Search for the cell housing the specified text and yield its [X, Y] center coordinate. 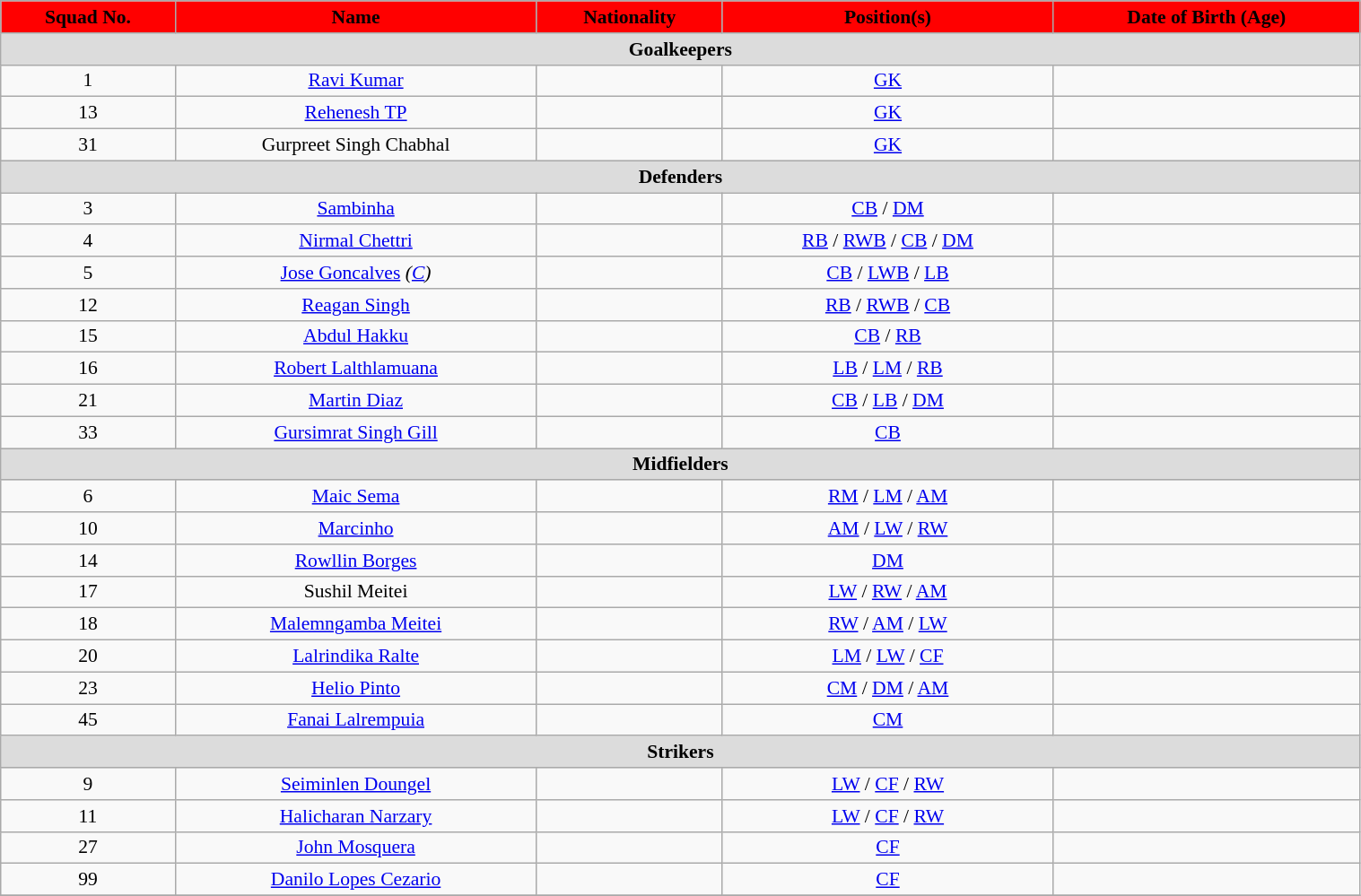
Gursimrat Singh Gill [355, 432]
13 [88, 113]
9 [88, 784]
Robert Lalthlamuana [355, 369]
Malemngamba Meitei [355, 624]
CB / LB / DM [887, 401]
Nirmal Chettri [355, 241]
CB [887, 432]
Lalrindika Ralte [355, 657]
10 [88, 528]
AM / LW / RW [887, 528]
1 [88, 81]
CM [887, 720]
Defenders [680, 177]
Fanai Lalrempuia [355, 720]
RB / RWB / CB [887, 305]
Maic Sema [355, 497]
LB / LM / RB [887, 369]
Seiminlen Doungel [355, 784]
RW / AM / LW [887, 624]
Halicharan Narzary [355, 816]
5 [88, 273]
21 [88, 401]
Gurpreet Singh Chabhal [355, 145]
20 [88, 657]
17 [88, 592]
Rowllin Borges [355, 561]
27 [88, 848]
31 [88, 145]
Abdul Hakku [355, 336]
John Mosquera [355, 848]
CB / DM [887, 209]
11 [88, 816]
RM / LM / AM [887, 497]
33 [88, 432]
Position(s) [887, 17]
Sambinha [355, 209]
Date of Birth (Age) [1207, 17]
3 [88, 209]
45 [88, 720]
Nationality [630, 17]
Rehenesh TP [355, 113]
RB / RWB / CB / DM [887, 241]
Ravi Kumar [355, 81]
Reagan Singh [355, 305]
16 [88, 369]
Marcinho [355, 528]
Martin Diaz [355, 401]
14 [88, 561]
6 [88, 497]
4 [88, 241]
Goalkeepers [680, 49]
23 [88, 688]
Helio Pinto [355, 688]
Squad No. [88, 17]
Strikers [680, 752]
CM / DM / AM [887, 688]
99 [88, 880]
Danilo Lopes Cezario [355, 880]
Name [355, 17]
Midfielders [680, 465]
CB / LWB / LB [887, 273]
LM / LW / CF [887, 657]
Sushil Meitei [355, 592]
LW / RW / AM [887, 592]
Jose Goncalves (C) [355, 273]
15 [88, 336]
CB / RB [887, 336]
DM [887, 561]
18 [88, 624]
12 [88, 305]
